Extract the (X, Y) coordinate from the center of the cell holding the provided text.  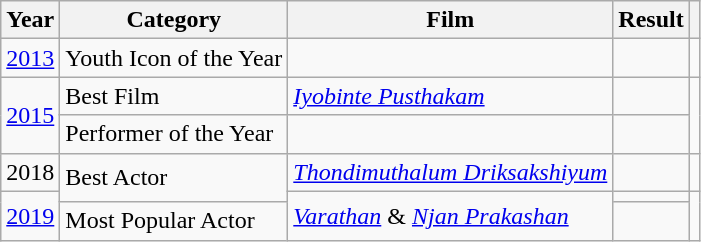
2013 (30, 58)
Thondimuthalum Driksakshiyum (450, 172)
Result (651, 20)
Youth Icon of the Year (174, 58)
Best Actor (174, 178)
Category (174, 20)
Performer of the Year (174, 134)
Iyobinte Pusthakam (450, 96)
Varathan & Njan Prakashan (450, 216)
Best Film (174, 96)
2019 (30, 216)
Most Popular Actor (174, 221)
Film (450, 20)
2018 (30, 172)
2015 (30, 115)
Year (30, 20)
